Provide the (X, Y) coordinate of the cell's center where the given text is located.  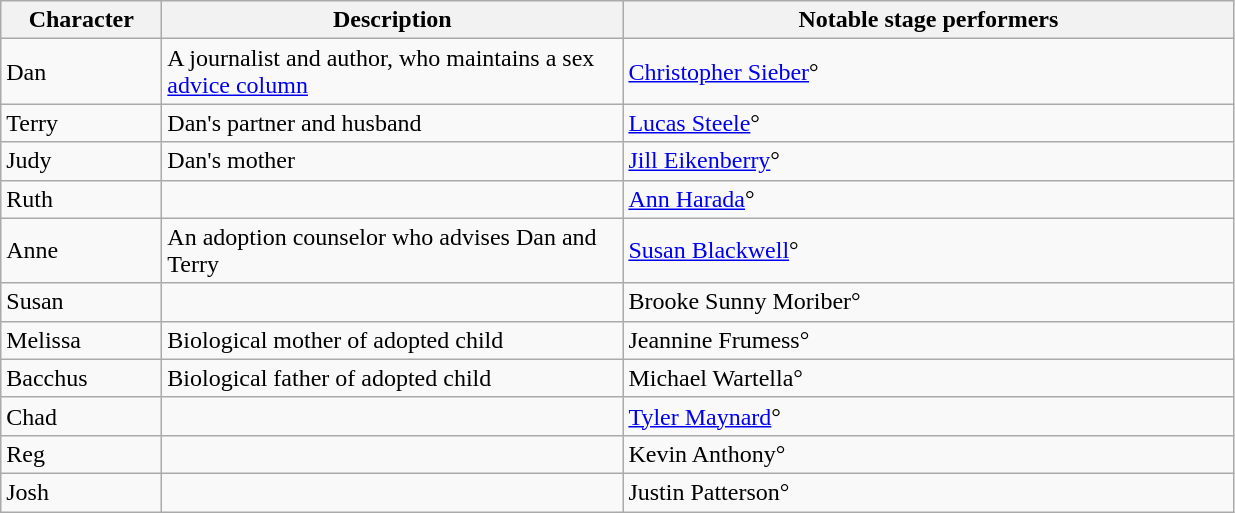
Justin Patterson° (928, 492)
Josh (82, 492)
Anne (82, 250)
Bacchus (82, 378)
Judy (82, 161)
Notable stage performers (928, 20)
Terry (82, 123)
Dan's mother (392, 161)
Dan's partner and husband (392, 123)
Chad (82, 416)
Jill Eikenberry° (928, 161)
Ruth (82, 199)
Biological father of adopted child (392, 378)
Michael Wartella° (928, 378)
Susan Blackwell° (928, 250)
Biological mother of adopted child (392, 340)
Melissa (82, 340)
Dan (82, 72)
Character (82, 20)
Lucas Steele° (928, 123)
Christopher Sieber° (928, 72)
Kevin Anthony° (928, 454)
An adoption counselor who advises Dan and Terry (392, 250)
Susan (82, 302)
Ann Harada° (928, 199)
Reg (82, 454)
A journalist and author, who maintains a sex advice column (392, 72)
Brooke Sunny Moriber° (928, 302)
Description (392, 20)
Jeannine Frumess° (928, 340)
Tyler Maynard° (928, 416)
